Return the [X, Y] coordinate for the center point of the cell that contains the specified text.  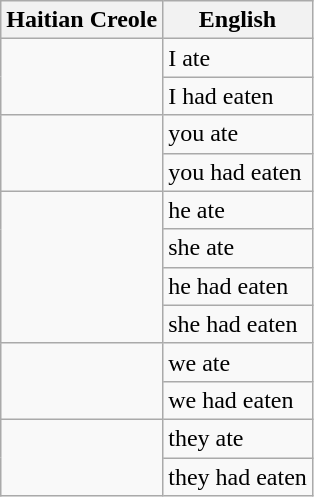
I ate [238, 58]
you ate [238, 134]
we had eaten [238, 400]
you had eaten [238, 172]
he had eaten [238, 286]
I had eaten [238, 96]
Haitian Creole [82, 20]
he ate [238, 210]
we ate [238, 362]
she ate [238, 248]
she had eaten [238, 324]
they had eaten [238, 477]
they ate [238, 438]
English [238, 20]
